For the text-containing cell, return its midpoint in [x, y] coordinate format. 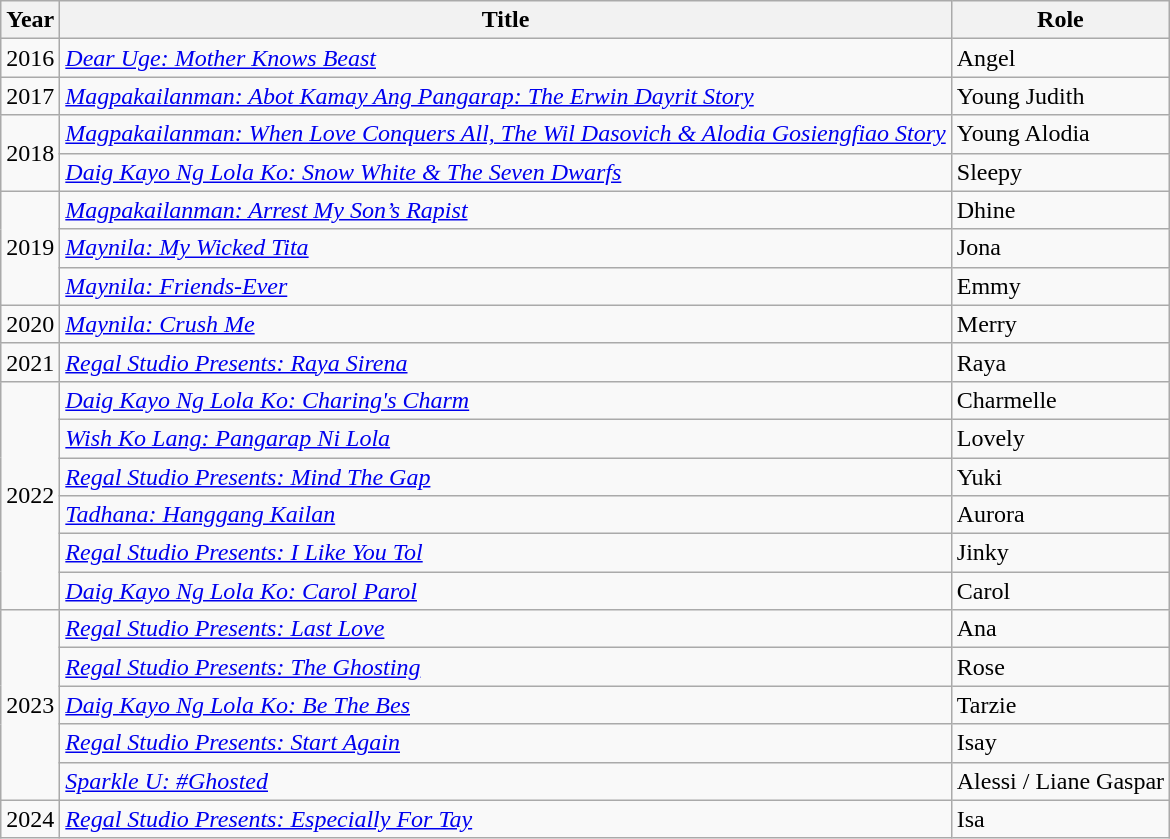
Daig Kayo Ng Lola Ko: Carol Parol [506, 591]
Regal Studio Presents: Raya Sirena [506, 362]
Jinky [1060, 553]
Lovely [1060, 438]
Raya [1060, 362]
Regal Studio Presents: Last Love [506, 629]
Sparkle U: #Ghosted [506, 781]
Charmelle [1060, 400]
Regal Studio Presents: Start Again [506, 743]
2023 [30, 705]
Yuki [1060, 477]
Dhine [1060, 210]
Dear Uge: Mother Knows Beast [506, 58]
Magpakailanman: Abot Kamay Ang Pangarap: The Erwin Dayrit Story [506, 96]
Wish Ko Lang: Pangarap Ni Lola [506, 438]
Magpakailanman: When Love Conquers All, The Wil Dasovich & Alodia Gosiengfiao Story [506, 134]
2020 [30, 324]
Regal Studio Presents: I Like You Tol [506, 553]
Tadhana: Hanggang Kailan [506, 515]
Magpakailanman: Arrest My Son’s Rapist [506, 210]
Isa [1060, 819]
Angel [1060, 58]
Maynila: My Wicked Tita [506, 248]
Alessi / Liane Gaspar [1060, 781]
Ana [1060, 629]
Maynila: Friends-Ever [506, 286]
Aurora [1060, 515]
Isay [1060, 743]
2016 [30, 58]
Regal Studio Presents: Mind The Gap [506, 477]
Maynila: Crush Me [506, 324]
Sleepy [1060, 172]
Year [30, 20]
Title [506, 20]
Tarzie [1060, 705]
2018 [30, 153]
Jona [1060, 248]
Regal Studio Presents: Especially For Tay [506, 819]
2019 [30, 248]
2021 [30, 362]
Carol [1060, 591]
2022 [30, 495]
Young Alodia [1060, 134]
2024 [30, 819]
Merry [1060, 324]
Emmy [1060, 286]
Regal Studio Presents: The Ghosting [506, 667]
Young Judith [1060, 96]
Rose [1060, 667]
Daig Kayo Ng Lola Ko: Be The Bes [506, 705]
Daig Kayo Ng Lola Ko: Charing's Charm [506, 400]
Role [1060, 20]
2017 [30, 96]
Daig Kayo Ng Lola Ko: Snow White & The Seven Dwarfs [506, 172]
